Find where the given text appears and provide that cell's center as (X, Y) coordinate. 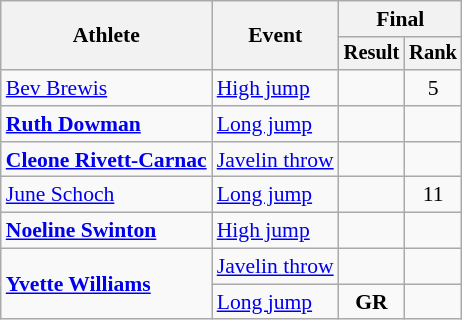
Final (400, 19)
Athlete (106, 36)
Ruth Dowman (106, 124)
Yvette Williams (106, 284)
GR (372, 302)
11 (433, 195)
Rank (433, 54)
Noeline Swinton (106, 231)
Event (276, 36)
Cleone Rivett-Carnac (106, 160)
Bev Brewis (106, 88)
June Schoch (106, 195)
Result (372, 54)
5 (433, 88)
